Find where the given text appears and provide that cell's center as (X, Y) coordinate. 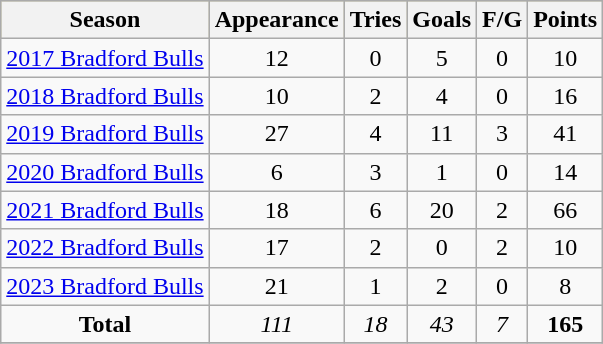
66 (566, 210)
2019 Bradford Bulls (105, 134)
12 (276, 58)
Appearance (276, 20)
21 (276, 286)
16 (566, 96)
7 (502, 324)
165 (566, 324)
F/G (502, 20)
41 (566, 134)
Total (105, 324)
Tries (376, 20)
11 (442, 134)
Points (566, 20)
2018 Bradford Bulls (105, 96)
2023 Bradford Bulls (105, 286)
2020 Bradford Bulls (105, 172)
5 (442, 58)
8 (566, 286)
27 (276, 134)
111 (276, 324)
14 (566, 172)
Season (105, 20)
Goals (442, 20)
17 (276, 248)
20 (442, 210)
2022 Bradford Bulls (105, 248)
2017 Bradford Bulls (105, 58)
43 (442, 324)
2021 Bradford Bulls (105, 210)
